Search for the cell housing the specified text and yield its [x, y] center coordinate. 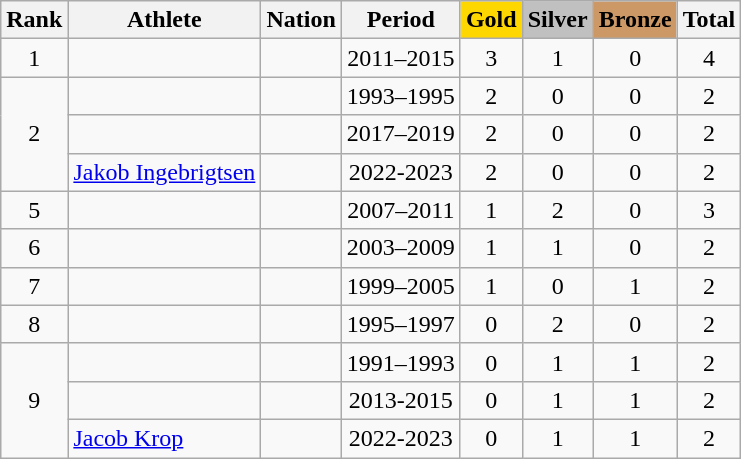
1991–1993 [400, 362]
1993–1995 [400, 96]
Rank [34, 20]
6 [34, 248]
Nation [301, 20]
4 [709, 58]
Jakob Ingebrigtsen [164, 172]
2011–2015 [400, 58]
Bronze [635, 20]
8 [34, 324]
2007–2011 [400, 210]
2003–2009 [400, 248]
5 [34, 210]
Athlete [164, 20]
9 [34, 400]
Jacob Krop [164, 438]
Total [709, 20]
2013-2015 [400, 400]
1995–1997 [400, 324]
2017–2019 [400, 134]
7 [34, 286]
Silver [558, 20]
Period [400, 20]
Gold [491, 20]
1999–2005 [400, 286]
